Determine the [x, y] coordinate at the center of the cell enclosing the given text.  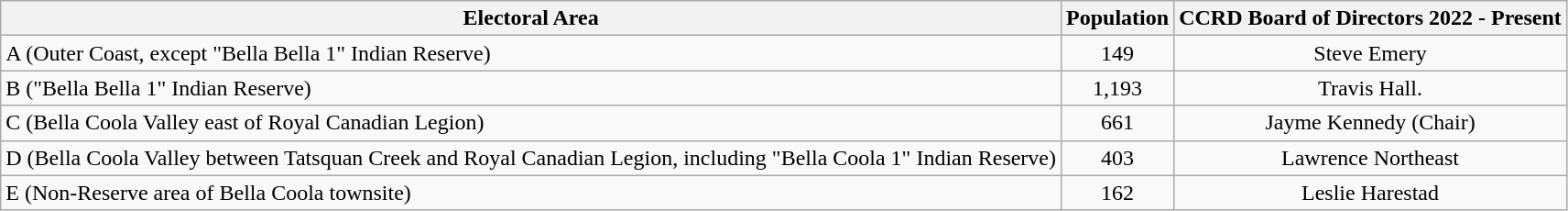
D (Bella Coola Valley between Tatsquan Creek and Royal Canadian Legion, including "Bella Coola 1" Indian Reserve) [531, 158]
661 [1117, 123]
E (Non-Reserve area of Bella Coola townsite) [531, 193]
CCRD Board of Directors 2022 - Present [1370, 18]
Jayme Kennedy (Chair) [1370, 123]
162 [1117, 193]
1,193 [1117, 88]
Steve Emery [1370, 53]
Lawrence Northeast [1370, 158]
B ("Bella Bella 1" Indian Reserve) [531, 88]
149 [1117, 53]
Leslie Harestad [1370, 193]
Travis Hall. [1370, 88]
Population [1117, 18]
403 [1117, 158]
Electoral Area [531, 18]
C (Bella Coola Valley east of Royal Canadian Legion) [531, 123]
A (Outer Coast, except "Bella Bella 1" Indian Reserve) [531, 53]
